Return the (x, y) coordinate for the center point of the cell that contains the specified text.  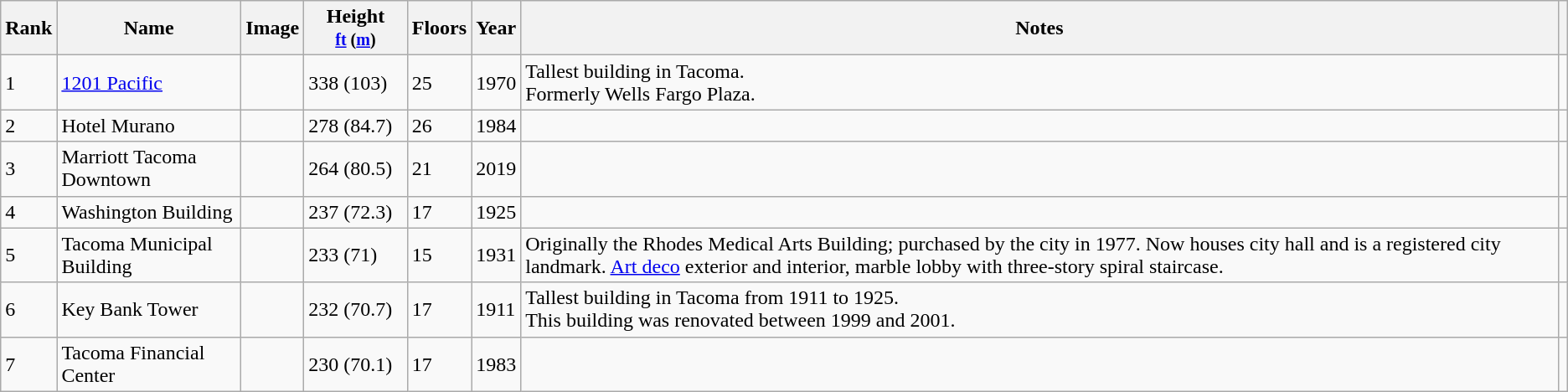
4 (28, 212)
1201 Pacific (149, 82)
3 (28, 169)
Washington Building (149, 212)
1 (28, 82)
1970 (496, 82)
Rank (28, 28)
233 (71) (356, 255)
25 (439, 82)
264 (80.5) (356, 169)
Marriott Tacoma Downtown (149, 169)
Name (149, 28)
1984 (496, 126)
15 (439, 255)
Tallest building in Tacoma.Formerly Wells Fargo Plaza. (1039, 82)
5 (28, 255)
Image (273, 28)
278 (84.7) (356, 126)
Hotel Murano (149, 126)
7 (28, 364)
Floors (439, 28)
Notes (1039, 28)
2 (28, 126)
Key Bank Tower (149, 310)
1911 (496, 310)
Tacoma Financial Center (149, 364)
Tacoma Municipal Building (149, 255)
Year (496, 28)
230 (70.1) (356, 364)
6 (28, 310)
237 (72.3) (356, 212)
21 (439, 169)
1925 (496, 212)
338 (103) (356, 82)
2019 (496, 169)
1931 (496, 255)
232 (70.7) (356, 310)
Heightft (m) (356, 28)
26 (439, 126)
Tallest building in Tacoma from 1911 to 1925.This building was renovated between 1999 and 2001. (1039, 310)
1983 (496, 364)
